Capture the cell that displays the provided text and extract its (X, Y) central coordinate. 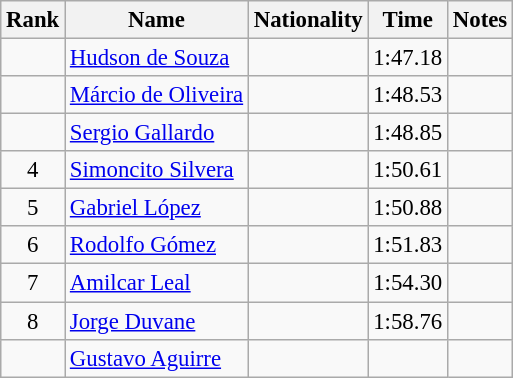
Sergio Gallardo (157, 133)
Gustavo Aguirre (157, 358)
1:50.88 (408, 208)
Rank (33, 20)
Nationality (308, 20)
Rodolfo Gómez (157, 245)
1:47.18 (408, 58)
5 (33, 208)
Gabriel López (157, 208)
1:48.53 (408, 95)
8 (33, 321)
6 (33, 245)
Name (157, 20)
1:48.85 (408, 133)
7 (33, 283)
1:51.83 (408, 245)
Time (408, 20)
1:50.61 (408, 170)
1:54.30 (408, 283)
Simoncito Silvera (157, 170)
4 (33, 170)
Notes (480, 20)
Márcio de Oliveira (157, 95)
Hudson de Souza (157, 58)
Amilcar Leal (157, 283)
1:58.76 (408, 321)
Jorge Duvane (157, 321)
